Identify which cell holds the provided text, then report its (x, y) central coordinate. 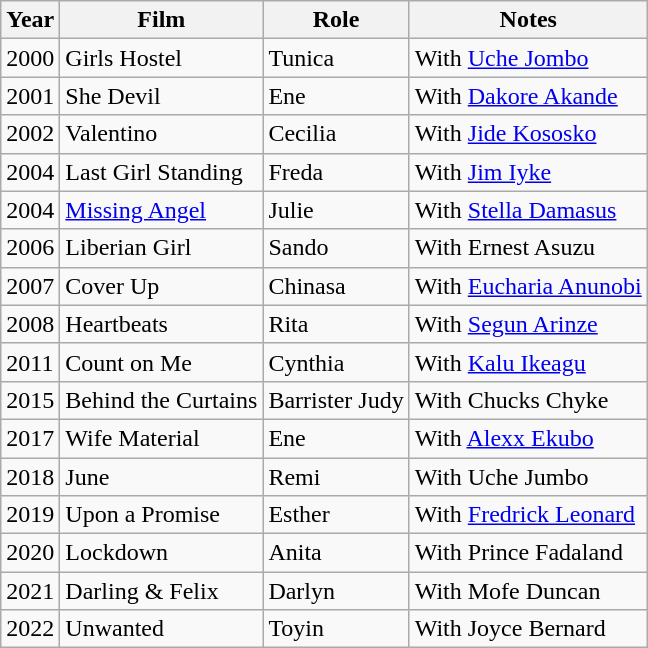
Behind the Curtains (162, 400)
2000 (30, 58)
2017 (30, 438)
2011 (30, 362)
With Kalu Ikeagu (528, 362)
2001 (30, 96)
Upon a Promise (162, 515)
2018 (30, 477)
With Chucks Chyke (528, 400)
2008 (30, 324)
With Uche Jombo (528, 58)
Toyin (336, 629)
With Jide Kososko (528, 134)
Cover Up (162, 286)
June (162, 477)
Film (162, 20)
Girls Hostel (162, 58)
Sando (336, 248)
Cecilia (336, 134)
Barrister Judy (336, 400)
With Fredrick Leonard (528, 515)
Valentino (162, 134)
Darlyn (336, 591)
With Segun Arinze (528, 324)
Cynthia (336, 362)
Rita (336, 324)
2020 (30, 553)
Last Girl Standing (162, 172)
2019 (30, 515)
Role (336, 20)
2021 (30, 591)
With Dakore Akande (528, 96)
2022 (30, 629)
With Eucharia Anunobi (528, 286)
With Ernest Asuzu (528, 248)
Lockdown (162, 553)
Liberian Girl (162, 248)
She Devil (162, 96)
With Joyce Bernard (528, 629)
Tunica (336, 58)
With Uche Jumbo (528, 477)
2015 (30, 400)
With Prince Fadaland (528, 553)
Year (30, 20)
Notes (528, 20)
Chinasa (336, 286)
Count on Me (162, 362)
Wife Material (162, 438)
Remi (336, 477)
2002 (30, 134)
Heartbeats (162, 324)
Darling & Felix (162, 591)
Unwanted (162, 629)
Missing Angel (162, 210)
2006 (30, 248)
With Jim Iyke (528, 172)
With Stella Damasus (528, 210)
Freda (336, 172)
With Alexx Ekubo (528, 438)
Julie (336, 210)
With Mofe Duncan (528, 591)
2007 (30, 286)
Anita (336, 553)
Esther (336, 515)
